Return (X, Y) of the center of cell containing provided text 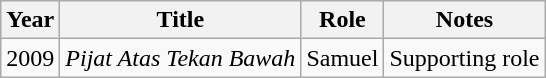
Pijat Atas Tekan Bawah (180, 58)
Supporting role (464, 58)
2009 (30, 58)
Samuel (342, 58)
Role (342, 20)
Title (180, 20)
Year (30, 20)
Notes (464, 20)
